Locate the cell with the specified text and output its (x, y) center coordinate. 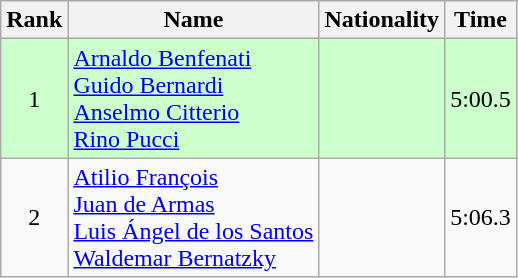
Arnaldo BenfenatiGuido BernardiAnselmo CitterioRino Pucci (194, 98)
Rank (34, 20)
Name (194, 20)
5:06.3 (481, 218)
Atilio FrançoisJuan de ArmasLuis Ángel de los SantosWaldemar Bernatzky (194, 218)
Time (481, 20)
Nationality (382, 20)
5:00.5 (481, 98)
1 (34, 98)
2 (34, 218)
